Return the [X, Y] coordinate for the center point of the cell that contains the specified text.  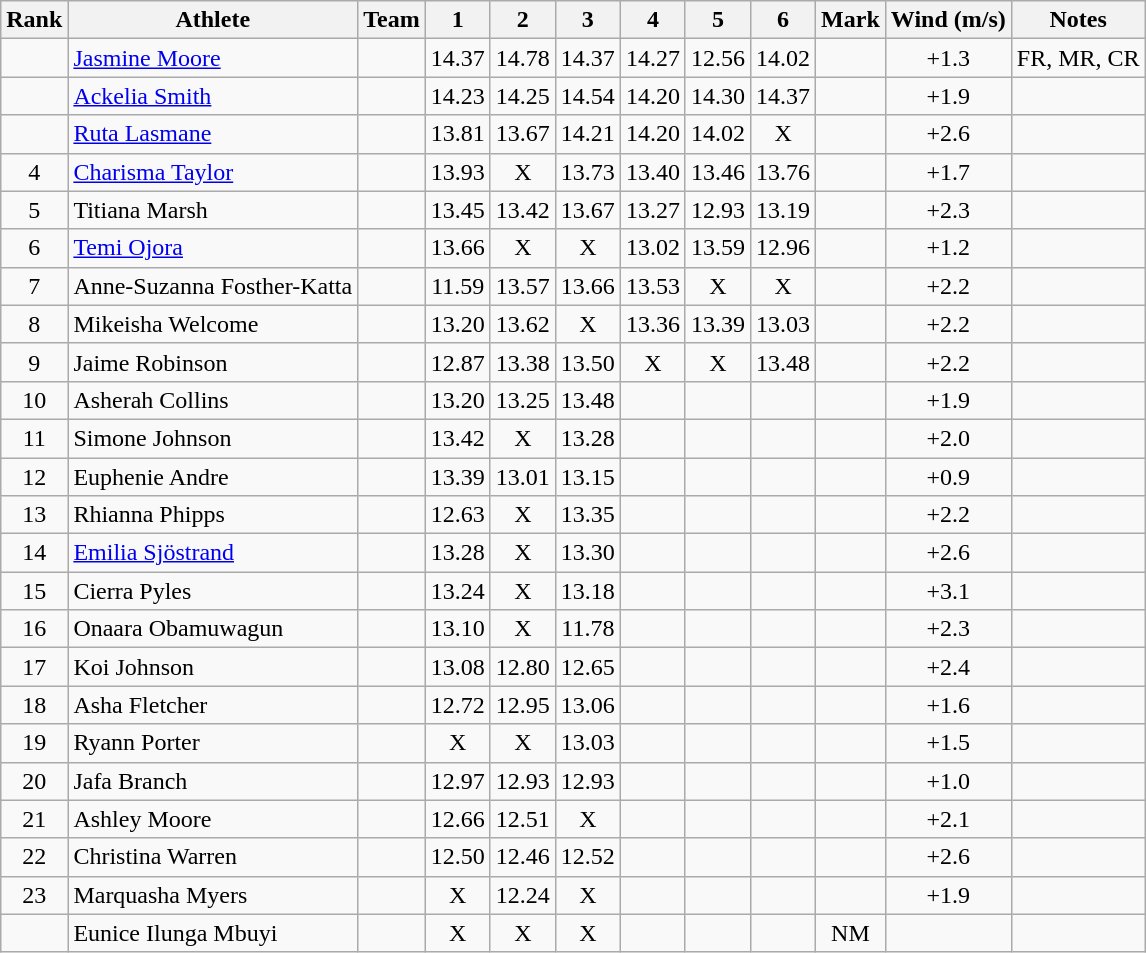
Eunice Ilunga Mbuyi [213, 933]
11.59 [458, 286]
13.59 [718, 248]
13.38 [522, 362]
+2.4 [948, 667]
10 [34, 400]
13.57 [522, 286]
Euphenie Andre [213, 477]
13.76 [784, 172]
Jasmine Moore [213, 58]
Cierra Pyles [213, 591]
12.56 [718, 58]
14 [34, 553]
12.72 [458, 705]
22 [34, 857]
13.35 [588, 515]
Rhianna Phipps [213, 515]
13.36 [652, 324]
Rank [34, 20]
12.96 [784, 248]
13.73 [588, 172]
Simone Johnson [213, 438]
12.51 [522, 819]
Christina Warren [213, 857]
Marquasha Myers [213, 895]
14.25 [522, 96]
Mark [851, 20]
12.65 [588, 667]
12.24 [522, 895]
13.06 [588, 705]
12.97 [458, 781]
Notes [1078, 20]
12 [34, 477]
13.02 [652, 248]
13.40 [652, 172]
13.15 [588, 477]
+1.5 [948, 743]
12.80 [522, 667]
12.52 [588, 857]
14.27 [652, 58]
Ruta Lasmane [213, 134]
Charisma Taylor [213, 172]
Mikeisha Welcome [213, 324]
12.87 [458, 362]
Emilia Sjöstrand [213, 553]
Asha Fletcher [213, 705]
13.01 [522, 477]
14.78 [522, 58]
13.27 [652, 210]
Asherah Collins [213, 400]
13.53 [652, 286]
13.24 [458, 591]
12.95 [522, 705]
Ackelia Smith [213, 96]
Jaime Robinson [213, 362]
8 [34, 324]
21 [34, 819]
+1.3 [948, 58]
11 [34, 438]
15 [34, 591]
14.21 [588, 134]
7 [34, 286]
13.81 [458, 134]
Wind (m/s) [948, 20]
12.66 [458, 819]
13.08 [458, 667]
13.50 [588, 362]
+2.1 [948, 819]
Titiana Marsh [213, 210]
13.25 [522, 400]
19 [34, 743]
13.93 [458, 172]
Temi Ojora [213, 248]
13 [34, 515]
Anne-Suzanna Fosther-Katta [213, 286]
13.19 [784, 210]
14.23 [458, 96]
14.30 [718, 96]
16 [34, 629]
NM [851, 933]
Ryann Porter [213, 743]
Ashley Moore [213, 819]
12.50 [458, 857]
+3.1 [948, 591]
Jafa Branch [213, 781]
18 [34, 705]
12.63 [458, 515]
Team [392, 20]
1 [458, 20]
+1.6 [948, 705]
+0.9 [948, 477]
9 [34, 362]
Koi Johnson [213, 667]
Onaara Obamuwagun [213, 629]
11.78 [588, 629]
13.18 [588, 591]
13.10 [458, 629]
+1.2 [948, 248]
2 [522, 20]
FR, MR, CR [1078, 58]
17 [34, 667]
13.62 [522, 324]
+1.7 [948, 172]
14.54 [588, 96]
20 [34, 781]
13.46 [718, 172]
12.46 [522, 857]
+2.0 [948, 438]
Athlete [213, 20]
13.45 [458, 210]
3 [588, 20]
13.30 [588, 553]
23 [34, 895]
+1.0 [948, 781]
